Locate the cell with the specified text and output its [X, Y] center coordinate. 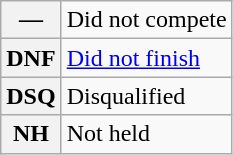
Did not finish [146, 58]
Not held [146, 134]
Disqualified [146, 96]
DNF [31, 58]
DSQ [31, 96]
NH [31, 134]
Did not compete [146, 20]
— [31, 20]
